Search for the cell housing the specified text and yield its (X, Y) center coordinate. 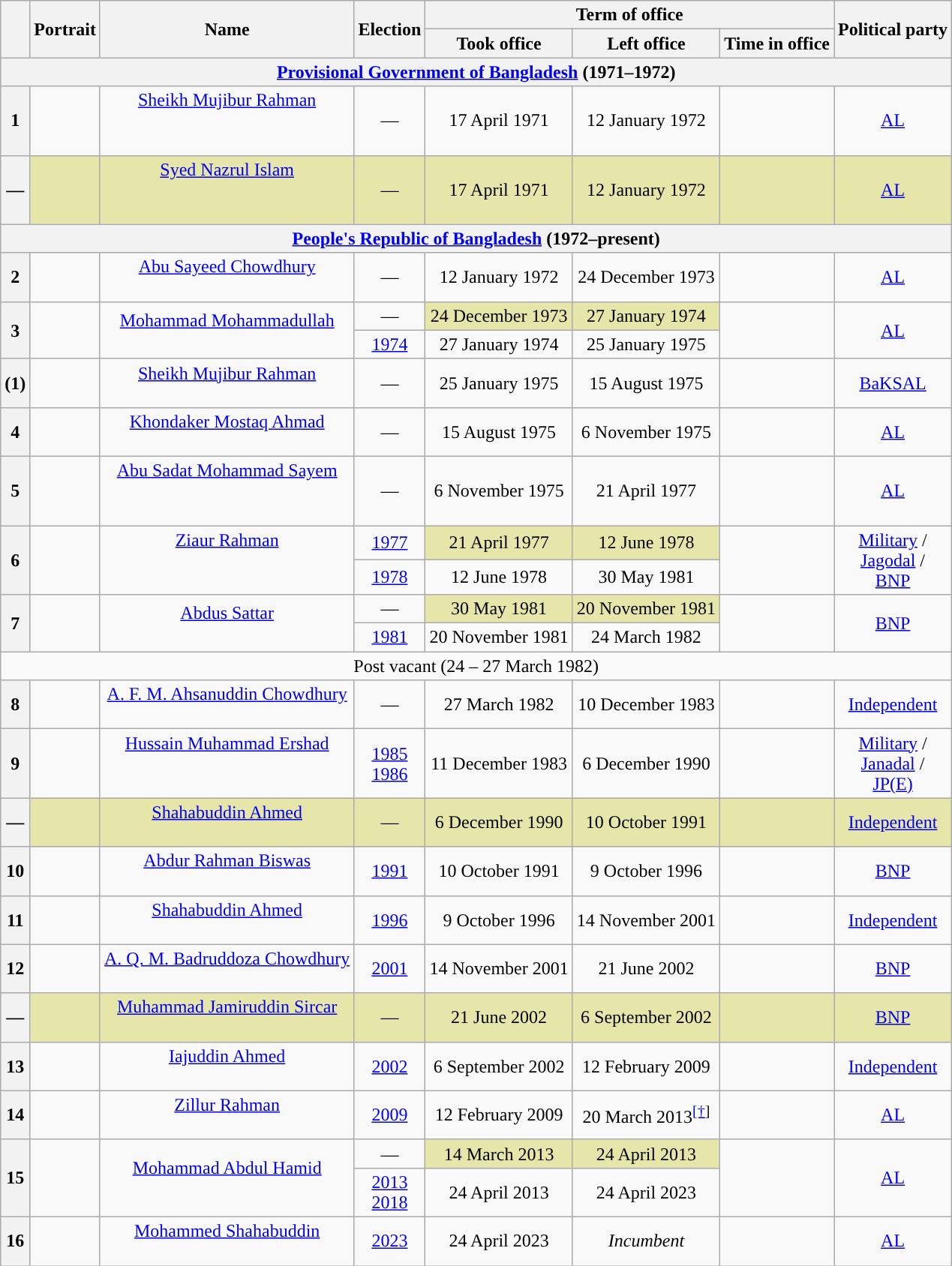
19851986 (390, 763)
Military / Jagodal / BNP (893, 559)
Post vacant (24 – 27 March 1982) (476, 666)
Mohammad Mohammadullah (227, 330)
14 March 2013 (499, 1153)
Left office (646, 43)
15 (15, 1177)
Name (227, 29)
Hussain Muhammad Ershad (227, 763)
24 March 1982 (646, 637)
Abdur Rahman Biswas (227, 871)
Mohammed Shahabuddin (227, 1240)
11 December 1983 (499, 763)
Military / Janadal / JP(E) (893, 763)
13 (15, 1066)
1981 (390, 637)
A. Q. M. Badruddoza Chowdhury (227, 969)
4 (15, 432)
Khondaker Mostaq Ahmad (227, 432)
Mohammad Abdul Hamid (227, 1177)
1996 (390, 919)
Abu Sayeed Chowdhury (227, 277)
2002 (390, 1066)
10 December 1983 (646, 705)
8 (15, 705)
Abdus Sattar (227, 623)
9 (15, 763)
20132018 (390, 1192)
Portrait (65, 29)
16 (15, 1240)
BaKSAL (893, 382)
2009 (390, 1114)
3 (15, 330)
Provisional Government of Bangladesh (1971–1972) (476, 72)
Zillur Rahman (227, 1114)
1978 (390, 577)
6 (15, 559)
10 (15, 871)
1974 (390, 344)
12 (15, 969)
Political party (893, 29)
1 (15, 121)
1977 (390, 542)
Election (390, 29)
14 (15, 1114)
20 March 2013[†] (646, 1114)
Muhammad Jamiruddin Sircar (227, 1017)
7 (15, 623)
2001 (390, 969)
(1) (15, 382)
11 (15, 919)
Ziaur Rahman (227, 559)
Incumbent (646, 1240)
Took office (499, 43)
1991 (390, 871)
Iajuddin Ahmed (227, 1066)
Syed Nazrul Islam (227, 190)
People's Republic of Bangladesh (1972–present) (476, 238)
Term of office (630, 15)
2 (15, 277)
2023 (390, 1240)
27 March 1982 (499, 705)
5 (15, 490)
A. F. M. Ahsanuddin Chowdhury (227, 705)
Abu Sadat Mohammad Sayem (227, 490)
Time in office (777, 43)
